Determine the [x, y] coordinate at the center of the cell enclosing the given text.  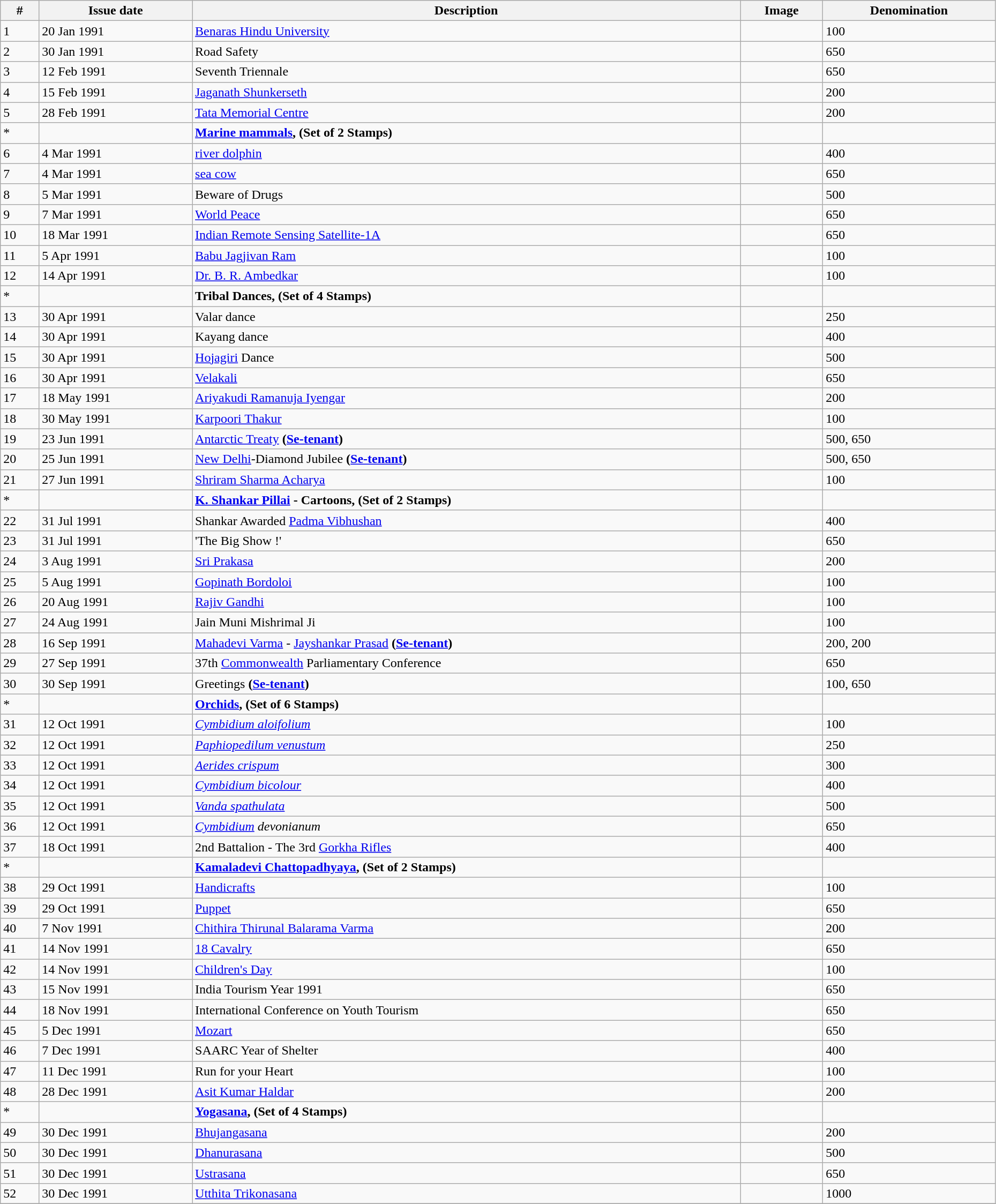
27 [20, 623]
18 [20, 418]
SAARC Year of Shelter [466, 1051]
36 [20, 826]
Greetings (Se-tenant) [466, 684]
river dolphin [466, 153]
Mozart [466, 1030]
World Peace [466, 214]
18 Mar 1991 [116, 235]
Yogasana, (Set of 4 Stamps) [466, 1112]
3 Aug 1991 [116, 561]
Cymbidium devonianum [466, 826]
7 Mar 1991 [116, 214]
42 [20, 969]
Dr. B. R. Ambedkar [466, 276]
30 [20, 684]
Valar dance [466, 317]
Mahadevi Varma - Jayshankar Prasad (Se-tenant) [466, 643]
Asit Kumar Haldar [466, 1091]
20 Aug 1991 [116, 602]
7 Dec 1991 [116, 1051]
16 [20, 378]
India Tourism Year 1991 [466, 990]
28 [20, 643]
43 [20, 990]
30 May 1991 [116, 418]
27 Sep 1991 [116, 663]
Chithira Thirunal Balarama Varma [466, 929]
20 Jan 1991 [116, 31]
Cymbidium bicolour [466, 786]
Jaganath Shunkerseth [466, 92]
Children's Day [466, 969]
New Delhi-Diamond Jubilee (Se-tenant) [466, 459]
Aerides crispum [466, 765]
24 [20, 561]
21 [20, 480]
19 [20, 439]
17 [20, 398]
Ustrasana [466, 1173]
15 Nov 1991 [116, 990]
Shankar Awarded Padma Vibhushan [466, 520]
K. Shankar Pillai - Cartoons, (Set of 2 Stamps) [466, 500]
41 [20, 949]
14 [20, 337]
Tata Memorial Centre [466, 113]
Tribal Dances, (Set of 4 Stamps) [466, 296]
15 Feb 1991 [116, 92]
31 [20, 724]
Beware of Drugs [466, 194]
10 [20, 235]
sea cow [466, 174]
5 Aug 1991 [116, 581]
'The Big Show !' [466, 541]
52 [20, 1193]
28 Dec 1991 [116, 1091]
Run for your Heart [466, 1071]
Seventh Triennale [466, 72]
26 [20, 602]
20 [20, 459]
18 Oct 1991 [116, 847]
7 [20, 174]
2 [20, 51]
33 [20, 765]
37 [20, 847]
45 [20, 1030]
25 Jun 1991 [116, 459]
24 Aug 1991 [116, 623]
Hojagiri Dance [466, 357]
13 [20, 317]
2nd Battalion - The 3rd Gorkha Rifles [466, 847]
18 May 1991 [116, 398]
Image [782, 11]
# [20, 11]
Jain Muni Mishrimal Ji [466, 623]
Dhanurasana [466, 1153]
35 [20, 806]
30 Sep 1991 [116, 684]
1000 [909, 1193]
Kayang dance [466, 337]
International Conference on Youth Tourism [466, 1010]
1 [20, 31]
30 Jan 1991 [116, 51]
Karpoori Thakur [466, 418]
Cymbidium aloifolium [466, 724]
23 [20, 541]
25 [20, 581]
Denomination [909, 11]
Indian Remote Sensing Satellite-1A [466, 235]
Rajiv Gandhi [466, 602]
Description [466, 11]
Bhujangasana [466, 1132]
Utthita Trikonasana [466, 1193]
5 Apr 1991 [116, 256]
16 Sep 1991 [116, 643]
48 [20, 1091]
Kamaladevi Chattopadhyaya, (Set of 2 Stamps) [466, 867]
11 Dec 1991 [116, 1071]
Ariyakudi Ramanuja Iyengar [466, 398]
Velakali [466, 378]
Puppet [466, 908]
4 [20, 92]
Orchids, (Set of 6 Stamps) [466, 704]
18 Cavalry [466, 949]
12 Feb 1991 [116, 72]
Babu Jagjivan Ram [466, 256]
14 Apr 1991 [116, 276]
32 [20, 745]
38 [20, 887]
44 [20, 1010]
Paphiopedilum venustum [466, 745]
3 [20, 72]
29 [20, 663]
Benaras Hindu University [466, 31]
Road Safety [466, 51]
15 [20, 357]
200, 200 [909, 643]
Handicrafts [466, 887]
39 [20, 908]
23 Jun 1991 [116, 439]
9 [20, 214]
7 Nov 1991 [116, 929]
300 [909, 765]
28 Feb 1991 [116, 113]
Gopinath Bordoloi [466, 581]
46 [20, 1051]
11 [20, 256]
27 Jun 1991 [116, 480]
12 [20, 276]
Vanda spathulata [466, 806]
34 [20, 786]
Issue date [116, 11]
Sri Prakasa [466, 561]
Antarctic Treaty (Se-tenant) [466, 439]
50 [20, 1153]
5 [20, 113]
22 [20, 520]
5 Mar 1991 [116, 194]
Shriram Sharma Acharya [466, 480]
51 [20, 1173]
Marine mammals, (Set of 2 Stamps) [466, 133]
6 [20, 153]
49 [20, 1132]
5 Dec 1991 [116, 1030]
100, 650 [909, 684]
18 Nov 1991 [116, 1010]
47 [20, 1071]
40 [20, 929]
8 [20, 194]
37th Commonwealth Parliamentary Conference [466, 663]
